For the text-containing cell, return its midpoint in (X, Y) coordinate format. 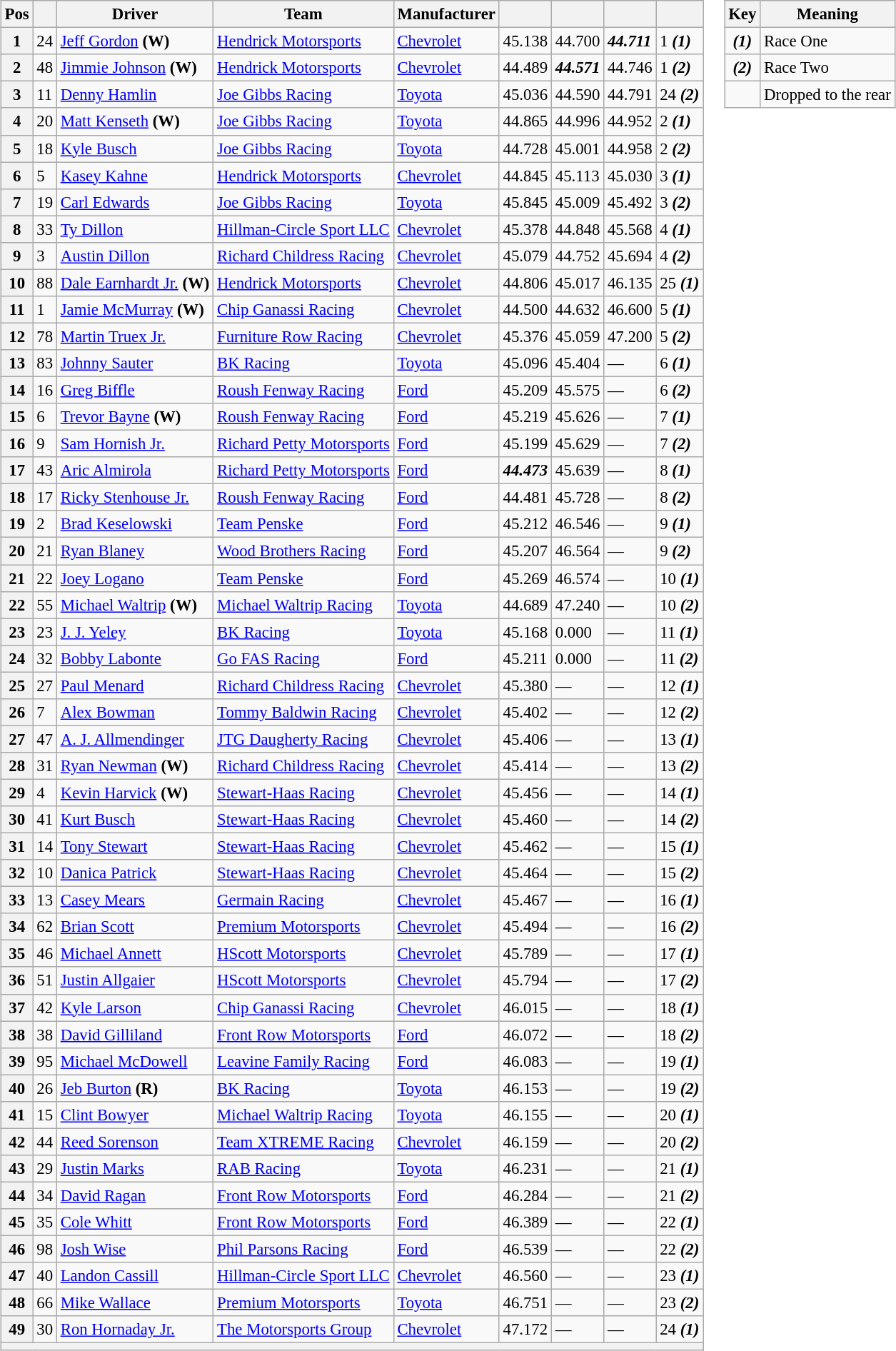
Paul Menard (134, 685)
Mike Wallace (134, 1303)
45.456 (525, 793)
37 (17, 1008)
Justin Marks (134, 1169)
46.155 (525, 1115)
Ryan Newman (W) (134, 766)
45.036 (525, 95)
55 (44, 605)
45.467 (525, 900)
23 (1) (680, 1276)
Driver (134, 14)
Landon Cassill (134, 1276)
44.728 (525, 149)
45.380 (525, 685)
45.414 (525, 766)
45.845 (525, 202)
Race Two (827, 68)
Brad Keselowski (134, 524)
44.632 (577, 310)
45.059 (577, 336)
45.629 (577, 444)
Kyle Larson (134, 1008)
51 (44, 980)
16 (2) (680, 927)
62 (44, 927)
Martin Truex Jr. (134, 336)
A. J. Allmendinger (134, 739)
17 (2) (680, 980)
16 (1) (680, 900)
12 (2) (680, 712)
J. J. Yeley (134, 632)
45.639 (577, 471)
Pos (17, 14)
28 (17, 766)
10 (1) (680, 578)
(2) (743, 68)
45.378 (525, 229)
Denny Hamlin (134, 95)
JTG Daugherty Racing (303, 739)
Austin Dillon (134, 256)
45.138 (525, 41)
RAB Racing (303, 1169)
Jeb Burton (R) (134, 1088)
The Motorsports Group (303, 1330)
13 (2) (680, 766)
46.153 (525, 1088)
44.700 (577, 41)
Greg Biffle (134, 390)
45.009 (577, 202)
22 (2) (680, 1249)
45.460 (525, 820)
Clint Bowyer (134, 1115)
19 (2) (680, 1088)
8 (1) (680, 471)
25 (17, 685)
8 (17, 229)
Reed Sorenson (134, 1142)
11 (1) (680, 632)
Dale Earnhardt Jr. (W) (134, 283)
45.219 (525, 417)
17 (1) (680, 954)
46.135 (630, 283)
15 (2) (680, 873)
46.389 (525, 1222)
5 (1) (680, 310)
10 (2) (680, 605)
44.489 (525, 68)
45.209 (525, 390)
45.492 (630, 202)
45.404 (577, 363)
Race One (827, 41)
45.030 (630, 176)
44.711 (630, 41)
Phil Parsons Racing (303, 1249)
6 (2) (680, 390)
Furniture Row Racing (303, 336)
46.560 (525, 1276)
44.952 (630, 121)
45.568 (630, 229)
45 (17, 1222)
44.848 (577, 229)
Josh Wise (134, 1249)
Germain Racing (303, 900)
4 (2) (680, 256)
Kasey Kahne (134, 176)
Michael McDowell (134, 1061)
Cole Whitt (134, 1222)
46.751 (525, 1303)
45.199 (525, 444)
18 (1) (680, 1008)
44.865 (525, 121)
88 (44, 283)
Trevor Bayne (W) (134, 417)
45.079 (525, 256)
25 (1) (680, 283)
Jamie McMurray (W) (134, 310)
Kurt Busch (134, 820)
45.494 (525, 927)
49 (17, 1330)
19 (1) (680, 1061)
23 (2) (680, 1303)
46.564 (577, 551)
Go FAS Racing (303, 658)
22 (1) (680, 1222)
Carl Edwards (134, 202)
Tony Stewart (134, 846)
45.212 (525, 524)
45.794 (525, 980)
9 (1) (680, 524)
Team XTREME Racing (303, 1142)
44.590 (577, 95)
Meaning (827, 14)
44.473 (525, 471)
46.546 (577, 524)
45.113 (577, 176)
44.752 (577, 256)
7 (2) (680, 444)
(1) (743, 41)
39 (17, 1061)
David Ragan (134, 1195)
98 (44, 1249)
2 (2) (680, 149)
14 (2) (680, 820)
78 (44, 336)
44.689 (525, 605)
66 (44, 1303)
45.211 (525, 658)
20 (1) (680, 1115)
3 (1) (680, 176)
47.172 (525, 1330)
46.015 (525, 1008)
Wood Brothers Racing (303, 551)
45.269 (525, 578)
Kyle Busch (134, 149)
1 (2) (680, 68)
21 (1) (680, 1169)
46.539 (525, 1249)
46.231 (525, 1169)
44.845 (525, 176)
David Gilliland (134, 1035)
Ricky Stenhouse Jr. (134, 498)
Leavine Family Racing (303, 1061)
Key (743, 14)
46.284 (525, 1195)
Michael Annett (134, 954)
47.200 (630, 336)
95 (44, 1061)
Ryan Blaney (134, 551)
44.571 (577, 68)
36 (17, 980)
45.575 (577, 390)
44.791 (630, 95)
Danica Patrick (134, 873)
Matt Kenseth (W) (134, 121)
45.207 (525, 551)
44.481 (525, 498)
46.600 (630, 310)
Jeff Gordon (W) (134, 41)
12 (17, 336)
Manufacturer (446, 14)
45.626 (577, 417)
Brian Scott (134, 927)
20 (2) (680, 1142)
24 (2) (680, 95)
45.694 (630, 256)
Team (303, 14)
45.001 (577, 149)
5 (2) (680, 336)
Bobby Labonte (134, 658)
8 (2) (680, 498)
46.072 (525, 1035)
45.728 (577, 498)
11 (2) (680, 658)
45.406 (525, 739)
44.746 (630, 68)
12 (1) (680, 685)
45.789 (525, 954)
Aric Almirola (134, 471)
Michael Waltrip (W) (134, 605)
1 (1) (680, 41)
47.240 (577, 605)
Justin Allgaier (134, 980)
Sam Hornish Jr. (134, 444)
46.574 (577, 578)
15 (1) (680, 846)
44.996 (577, 121)
Ron Hornaday Jr. (134, 1330)
44.958 (630, 149)
21 (2) (680, 1195)
9 (2) (680, 551)
2 (1) (680, 121)
Casey Mears (134, 900)
6 (1) (680, 363)
Kevin Harvick (W) (134, 793)
18 (2) (680, 1035)
Joey Logano (134, 578)
3 (2) (680, 202)
44.500 (525, 310)
45.168 (525, 632)
Johnny Sauter (134, 363)
24 (1) (680, 1330)
Ty Dillon (134, 229)
14 (1) (680, 793)
Jimmie Johnson (W) (134, 68)
Alex Bowman (134, 712)
45.096 (525, 363)
45.017 (577, 283)
46.083 (525, 1061)
7 (1) (680, 417)
13 (1) (680, 739)
45.464 (525, 873)
83 (44, 363)
45.462 (525, 846)
45.376 (525, 336)
44.806 (525, 283)
45.402 (525, 712)
Dropped to the rear (827, 95)
46.159 (525, 1142)
Tommy Baldwin Racing (303, 712)
4 (1) (680, 229)
